From the cell containing the given text, extract its center point as [X, Y] coordinate. 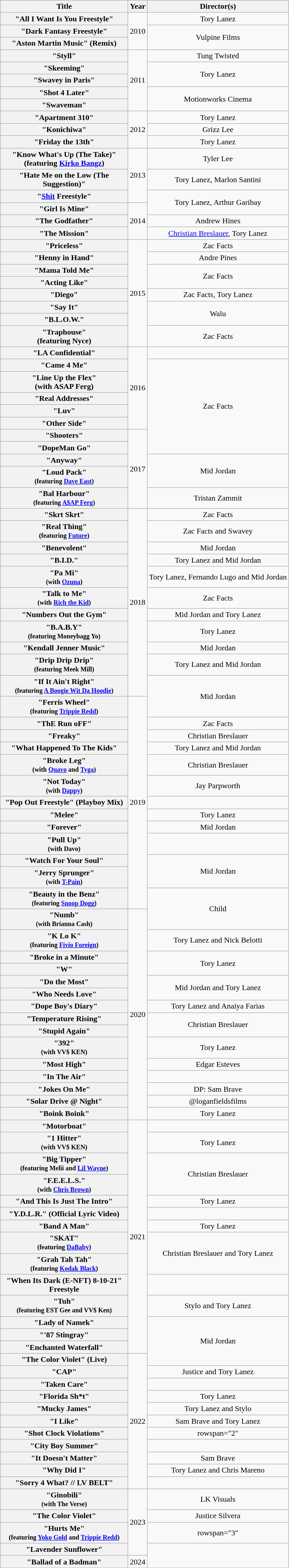
"B.A.B.Y"(featuring Moneybagg Yo) [64, 631]
"CAP" [64, 1372]
Zac Facts and Swavey [218, 531]
"I Like" [64, 1421]
2011 [138, 80]
Andrew Hines [218, 221]
"Apartment 310" [64, 117]
Tory Lanez and Chris Mareno [218, 1470]
"Beauty in the Benz"(featuring Snoop Dogg) [64, 898]
"Shit Freestyle" [64, 196]
"Loud Pack"(featuring Dave East) [64, 477]
Tory Lanez, Marlon Santini [218, 180]
"Hate Me on the Low (The Suggestion)" [64, 180]
"It Doesn't Matter" [64, 1458]
Director(s) [218, 6]
"Aston Martin Music" (Remix) [64, 43]
"Band A Man" [64, 1226]
"B.L.O.W." [64, 319]
"Anyway" [64, 460]
"Solar Drive @ Night" [64, 1101]
Sam Brave and Tory Lanez [218, 1421]
"Numb"(with Brianna Cash) [64, 920]
"Styll" [64, 56]
"Taken Care" [64, 1384]
"Freaky" [64, 736]
"LA Confidential" [64, 353]
"Acting Like" [64, 282]
2022 [138, 1421]
Tory Lanez, Fernando Lugo and Mid Jordan [218, 577]
Tristan Zammit [218, 498]
"When Its Dark (E-NFT) 8-10-21" Freestyle [64, 1285]
"Big Tipper"(featuring Melii and Lil Wayne) [64, 1164]
Year [138, 6]
"'87 Stingray" [64, 1335]
"Sorry 4 What? // LV BELT" [64, 1483]
"Y.D.L.R." (Official Lyric Video) [64, 1214]
"Ferris Wheel"(featuring Trippie Redd) [64, 707]
"Talk to Me"(with Rich the Kid) [64, 598]
"Ballad of a Badman" [64, 1562]
"Forever" [64, 827]
2012 [138, 129]
"Pa Mi"(with Ozuna) [64, 577]
"Pop Out Freestyle" (Playboy Mix) [64, 802]
"F.E.E.L.S."(with Chris Brown) [64, 1185]
"Other Side" [64, 423]
"Hurts Me"(featuring Yoko Gold and Trippie Redd) [64, 1532]
Stylo and Tory Lanez [218, 1306]
"W" [64, 969]
2017 [138, 469]
Justice and Tory Lanez [218, 1372]
2013 [138, 175]
"B.I.D." [64, 560]
Walu [218, 313]
2016 [138, 388]
"Jokes On Me" [64, 1089]
"And This Is Just The Intro" [64, 1201]
"Lavender Sunflower" [64, 1549]
Tory Lanez and Stylo [218, 1409]
"DopeMan Go" [64, 448]
"Temperature Rising" [64, 1019]
"Luv" [64, 411]
"Bal Harbour"(featuring A$AP Ferg) [64, 498]
2018 [138, 602]
Tung Twisted [218, 56]
"In The Air" [64, 1077]
2021 [138, 1236]
"Pull Up"(with Davo) [64, 844]
"Who Needs Love" [64, 994]
"Grah Tah Tah"(featuring Kodak Black) [64, 1264]
"1 Hitter"(with VV$ KEN) [64, 1143]
"The Mission" [64, 233]
"Do the Most" [64, 982]
Andre Pines [218, 258]
"Shot Clock Violations" [64, 1433]
"Dope Boy's Diary" [64, 1006]
DP: Sam Brave [218, 1089]
"Friday the 13th" [64, 142]
"All I Want Is You Freestyle" [64, 19]
"SKAT"(featuring DaBaby) [64, 1242]
"Know What's Up (The Take)"(featuring Kirko Bangz) [64, 159]
Grizz Lee [218, 129]
"Florida Sh*t" [64, 1397]
Tyler Lee [218, 159]
"Dark Fantasy Freestyle" [64, 31]
Tory Lanez, Arthur Garibay [218, 203]
"392"(with VV$ KEN) [64, 1048]
"Benevolent" [64, 548]
"Line Up the Flex"(with ASAP Ferg) [64, 382]
"Henny in Hand" [64, 258]
2019 [138, 802]
"Real Thing"(featuring Future) [64, 531]
"Skeeming" [64, 68]
"City Boy Summer" [64, 1446]
"What Happened To The Kids" [64, 748]
"The Godfather" [64, 221]
"Broke Leg"(with Quavo and Tyga) [64, 765]
"Jerry Sprunger"(with T-Pain) [64, 877]
"Mucky James" [64, 1409]
"Ginobili"(with The Verse) [64, 1499]
2023 [138, 1522]
"Swaveman" [64, 105]
"Watch For Your Soul" [64, 860]
Jay Parpworth [218, 786]
"Shot 4 Later" [64, 93]
"Priceless" [64, 246]
"Girl Is Mine" [64, 209]
"Broke in a Minute" [64, 957]
Motionworks Cinema [218, 99]
"Why Did I" [64, 1470]
"Mama Told Me" [64, 270]
2010 [138, 31]
Vulpine Films [218, 37]
"Swavey in Paris" [64, 80]
"Enchanted Waterfall" [64, 1347]
"Drip Drip Drip"(featuring Meek Mill) [64, 665]
"Came 4 Me" [64, 365]
2014 [138, 221]
Tory Lanez and Anaiya Farias [218, 1006]
2015 [138, 293]
"Lady of Namek" [64, 1322]
Child [218, 909]
"Tuh"(featuring EST Gee and VV$ Ken) [64, 1306]
2024 [138, 1562]
"Most High" [64, 1064]
"Stupid Again" [64, 1031]
2020 [138, 1014]
"Melee" [64, 815]
"Konichiwa" [64, 129]
rowspan="3" [218, 1532]
Title [64, 6]
"The Color Violet" (Live) [64, 1359]
"Say It" [64, 307]
"Motorboat" [64, 1126]
Sam Brave [218, 1458]
Christian Breslauer and Tory Lanez [218, 1253]
Justice Silvera [218, 1516]
"K Lo K"(featuring Fivio Foreign) [64, 940]
rowspan="2" [218, 1433]
"Skrt Skrt" [64, 514]
"Diego" [64, 295]
Edgar Esteves [218, 1064]
LK Visuals [218, 1499]
"ThE Run oFF" [64, 723]
"Real Addresses" [64, 399]
Zac Facts, Tory Lanez [218, 295]
"If It Ain't Right"(featuring A Boogie Wit Da Hoodie) [64, 686]
"Not Today"(with Dappy) [64, 786]
"Boink Boink" [64, 1113]
"Shooters" [64, 436]
"Traphouse"(featuring Nyce) [64, 336]
"Numbers Out the Gym" [64, 614]
@loganfieldsfilms [218, 1101]
"The Color Violet" [64, 1516]
Christian Breslauer, Tory Lanez [218, 233]
Tory Lanez and Nick Belotti [218, 940]
"Kendall Jenner Music" [64, 648]
